Locate the cell with the specified text and output its [X, Y] center coordinate. 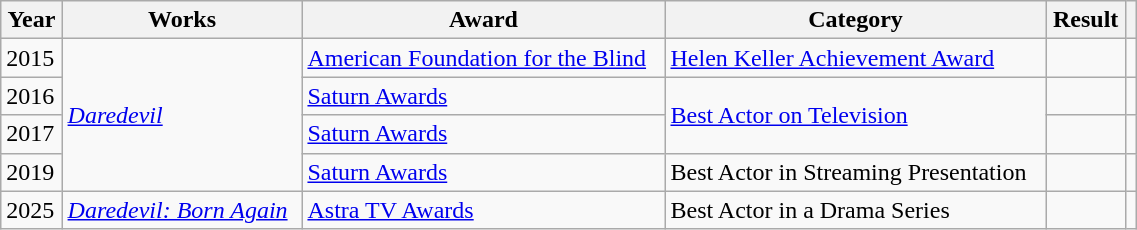
Best Actor on Television [856, 115]
Best Actor in Streaming Presentation [856, 172]
Best Actor in a Drama Series [856, 210]
2019 [32, 172]
2017 [32, 134]
American Foundation for the Blind [484, 58]
Daredevil: Born Again [182, 210]
Year [32, 20]
Category [856, 20]
Award [484, 20]
Works [182, 20]
2015 [32, 58]
Result [1086, 20]
Helen Keller Achievement Award [856, 58]
Daredevil [182, 115]
Astra TV Awards [484, 210]
2016 [32, 96]
2025 [32, 210]
